Extract the [X, Y] coordinate from the center of the cell holding the provided text.  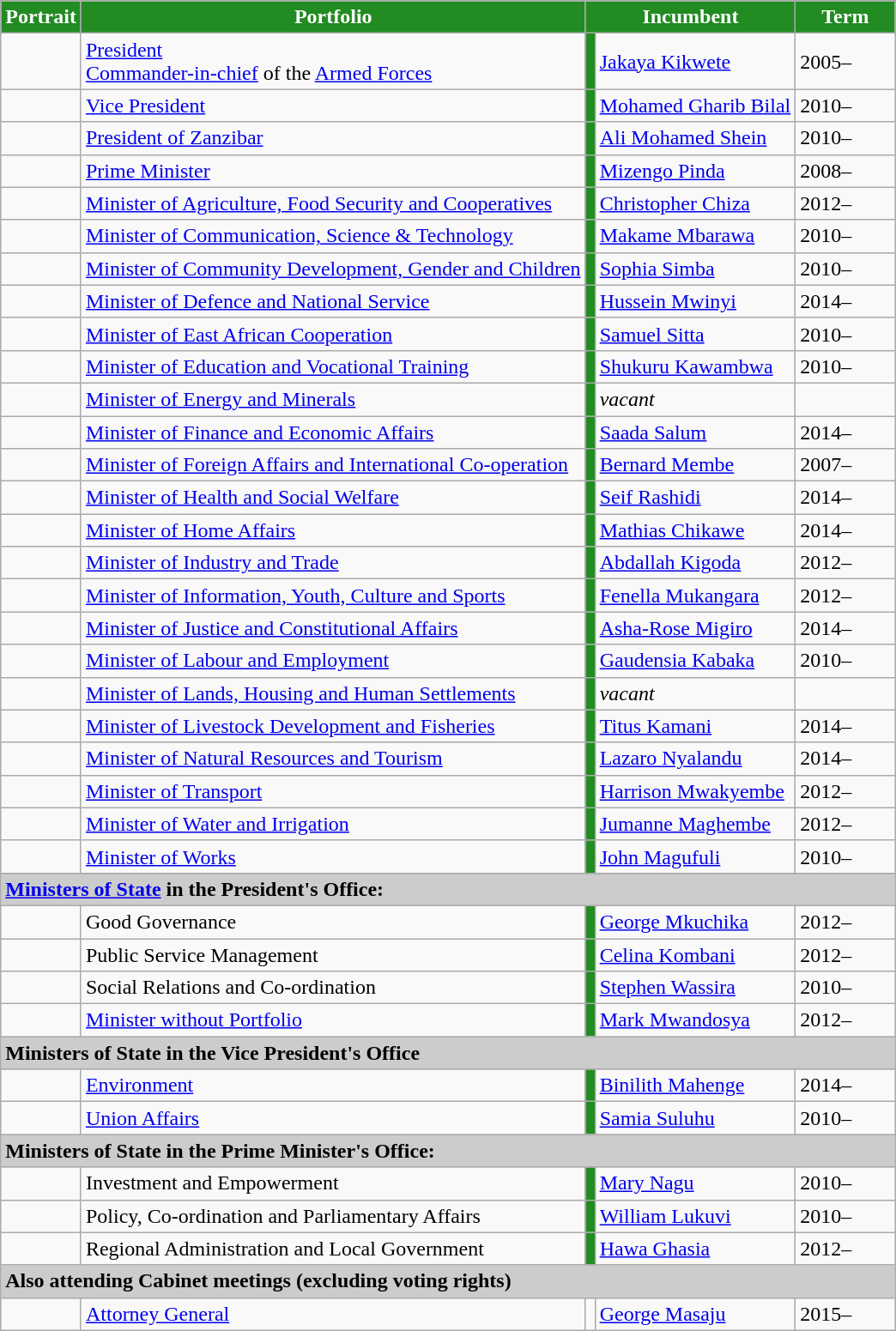
Minister of Community Development, Gender and Children [333, 269]
Harrison Mwakyembe [695, 791]
Public Service Management [333, 955]
Attorney General [333, 1314]
Minister of Education and Vocational Training [333, 366]
Hawa Ghasia [695, 1249]
Celina Kombani [695, 955]
Bernard Membe [695, 465]
Lazaro Nyalandu [695, 759]
Portfolio [333, 17]
Term [845, 17]
Minister of Transport [333, 791]
Minister of Labour and Employment [333, 661]
Vice President [333, 106]
Samuel Sitta [695, 334]
President of Zanzibar [333, 138]
Ministers of State in the President's Office: [448, 889]
Minister of East African Cooperation [333, 334]
Minister of Justice and Constitutional Affairs [333, 628]
Christopher Chiza [695, 203]
Asha-Rose Migiro [695, 628]
Samia Suluhu [695, 1118]
Prime Minister [333, 171]
Mathias Chikawe [695, 530]
Union Affairs [333, 1118]
Ministers of State in the Prime Minister's Office: [448, 1151]
Gaudensia Kabaka [695, 661]
Policy, Co-ordination and Parliamentary Affairs [333, 1216]
Minister of Home Affairs [333, 530]
John Magufuli [695, 856]
Incumbent [690, 17]
Minister of Energy and Minerals [333, 399]
Hussein Mwinyi [695, 301]
Environment [333, 1086]
Stephen Wassira [695, 988]
Minister of Livestock Development and Fisheries [333, 726]
Minister of Finance and Economic Affairs [333, 432]
2007– [845, 465]
Ministers of State in the Vice President's Office [448, 1053]
Minister of Natural Resources and Tourism [333, 759]
Minister of Works [333, 856]
2015– [845, 1314]
2008– [845, 171]
George Mkuchika [695, 922]
Mohamed Gharib Bilal [695, 106]
2005– [845, 62]
Investment and Empowerment [333, 1183]
Minister of Communication, Science & Technology [333, 236]
Titus Kamani [695, 726]
Mizengo Pinda [695, 171]
Minister of Water and Irrigation [333, 824]
Minister of Information, Youth, Culture and Sports [333, 596]
Fenella Mukangara [695, 596]
Minister of Agriculture, Food Security and Cooperatives [333, 203]
Minister of Defence and National Service [333, 301]
Minister of Health and Social Welfare [333, 498]
George Masaju [695, 1314]
William Lukuvi [695, 1216]
PresidentCommander-in-chief of the Armed Forces [333, 62]
Minister without Portfolio [333, 1020]
Mark Mwandosya [695, 1020]
Jumanne Maghembe [695, 824]
Abdallah Kigoda [695, 563]
Saada Salum [695, 432]
Minister of Industry and Trade [333, 563]
Minister of Foreign Affairs and International Co-operation [333, 465]
Jakaya Kikwete [695, 62]
Makame Mbarawa [695, 236]
Shukuru Kawambwa [695, 366]
Portrait [41, 17]
Seif Rashidi [695, 498]
Regional Administration and Local Government [333, 1249]
Sophia Simba [695, 269]
Binilith Mahenge [695, 1086]
Also attending Cabinet meetings (excluding voting rights) [448, 1281]
Good Governance [333, 922]
Social Relations and Co-ordination [333, 988]
Minister of Lands, Housing and Human Settlements [333, 693]
Mary Nagu [695, 1183]
Ali Mohamed Shein [695, 138]
